Capture the cell that displays the provided text and extract its (X, Y) central coordinate. 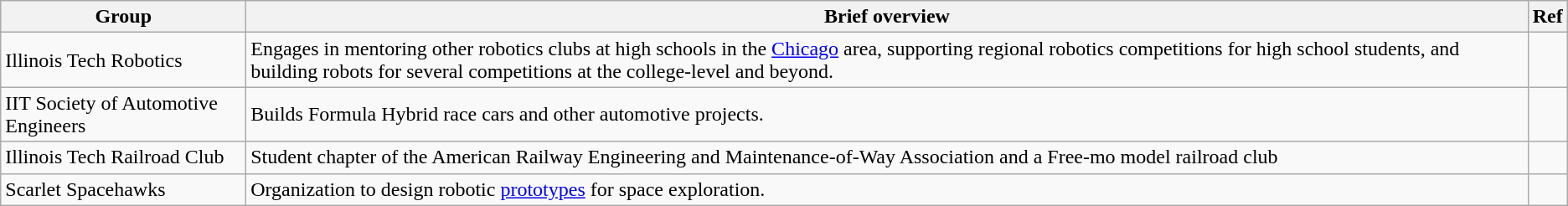
Illinois Tech Railroad Club (124, 157)
Group (124, 17)
Organization to design robotic prototypes for space exploration. (887, 189)
Illinois Tech Robotics (124, 60)
Scarlet Spacehawks (124, 189)
Student chapter of the American Railway Engineering and Maintenance-of-Way Association and a Free-mo model railroad club (887, 157)
IIT Society of Automotive Engineers (124, 114)
Builds Formula Hybrid race cars and other automotive projects. (887, 114)
Brief overview (887, 17)
Ref (1548, 17)
